Extract the (x, y) coordinate from the center of the cell holding the provided text.  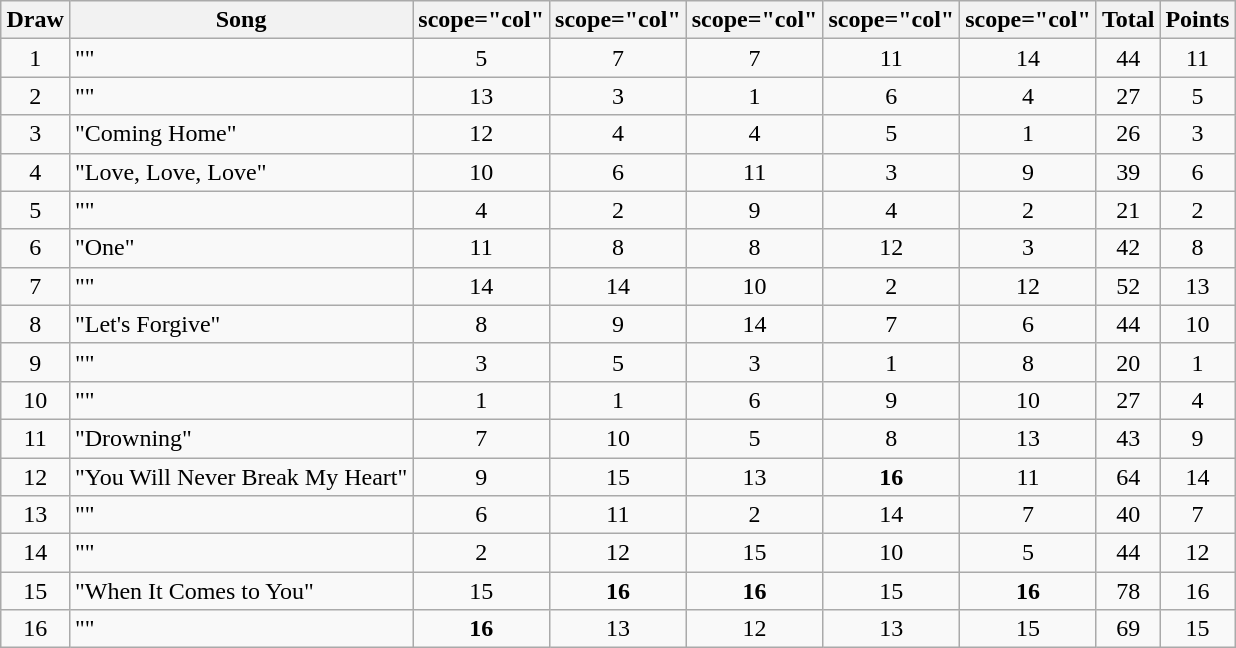
42 (1128, 248)
69 (1128, 629)
52 (1128, 286)
21 (1128, 210)
"Love, Love, Love" (240, 172)
"Coming Home" (240, 134)
26 (1128, 134)
"When It Comes to You" (240, 591)
"You Will Never Break My Heart" (240, 477)
Draw (35, 20)
"One" (240, 248)
78 (1128, 591)
64 (1128, 477)
43 (1128, 438)
"Drowning" (240, 438)
20 (1128, 362)
39 (1128, 172)
40 (1128, 515)
Points (1198, 20)
Song (240, 20)
"Let's Forgive" (240, 324)
Total (1128, 20)
